Return the [x, y] coordinate for the center point of the cell that contains the specified text.  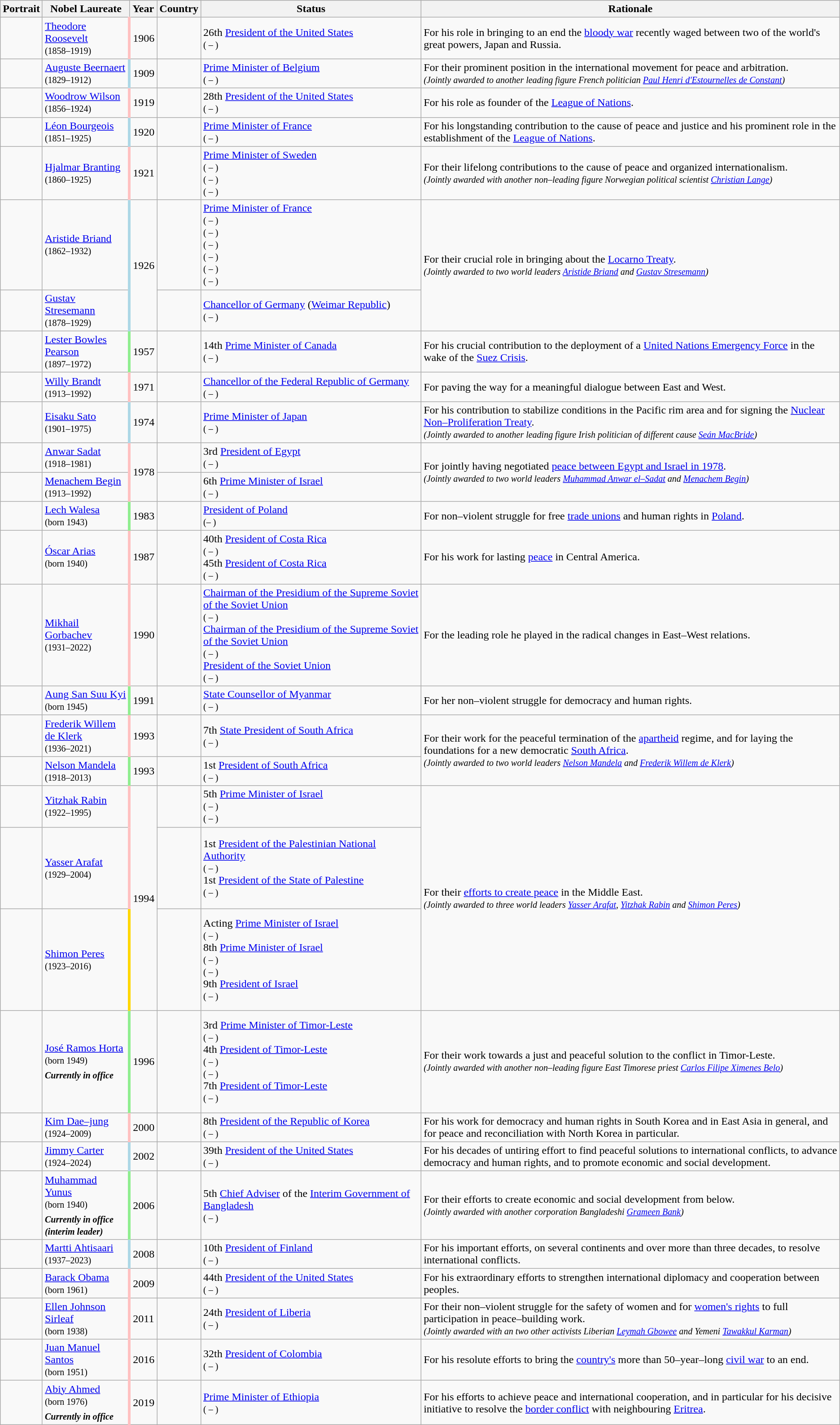
3rd President of Egypt( – ) [311, 457]
Aristide Briand(1862–1932) [86, 245]
Jimmy Carter(1924–2024) [86, 1157]
Prime Minister of Japan( – ) [311, 422]
1920 [143, 132]
Muhammad Yunus(born 1940)Currently in office(interim leader) [86, 1205]
State Counsellor of Myanmar( – ) [311, 700]
Prime Minister of France( – ) [311, 132]
1971 [143, 387]
For their crucial role in bringing about the Locarno Treaty.(Jointly awarded to two world leaders Aristide Briand and Gustav Stresemann) [631, 265]
Prime Minister of Sweden( – )( – )( – ) [311, 173]
28th President of the United States( – ) [311, 102]
Juan Manuel Santos(born 1951) [86, 1360]
5th Prime Minister of Israel( – )( – ) [311, 806]
For his longstanding contribution to the cause of peace and justice and his prominent role in the establishment of the League of Nations. [631, 132]
Mikhail Gorbachev(1931–2022) [86, 635]
44th President of the United States( – ) [311, 1283]
For his crucial contribution to the deployment of a United Nations Emergency Force in the wake of the Suez Crisis. [631, 352]
Status [311, 9]
For his resolute efforts to bring the country's more than 50–year–long civil war to an end. [631, 1360]
1957 [143, 352]
Óscar Arias(born 1940) [86, 558]
1st President of South Africa( – ) [311, 771]
Acting Prime Minister of Israel( – )8th Prime Minister of Israel( – )( – )9th President of Israel( – ) [311, 960]
Yitzhak Rabin(1922–1995) [86, 806]
1991 [143, 700]
2009 [143, 1283]
1909 [143, 74]
6th Prime Minister of Israel( – ) [311, 487]
For their efforts to create economic and social development from below.(Jointly awarded with another corporation Bangladeshi Grameen Bank) [631, 1205]
Frederik Willem de Klerk(1936–2021) [86, 736]
Léon Bourgeois(1851–1925) [86, 132]
7th State President of South Africa( – ) [311, 736]
Eisaku Sato(1901–1975) [86, 422]
2011 [143, 1319]
Prime Minister of France( – )( – )( – )( – )( – )( – ) [311, 245]
1st President of the Palestinian National Authority( – )1st President of the State of Palestine( – ) [311, 868]
1919 [143, 102]
Lester Bowles Pearson(1897–1972) [86, 352]
2016 [143, 1360]
Aung San Suu Kyi(born 1945) [86, 700]
Barack Obama(born 1961) [86, 1283]
For the leading role he played in the radical changes in East–West relations. [631, 635]
Portrait [22, 9]
Willy Brandt(1913–1992) [86, 387]
Kim Dae–jung(1924–2009) [86, 1127]
8th President of the Republic of Korea( – ) [311, 1127]
2006 [143, 1205]
Nobel Laureate [86, 9]
Country [179, 9]
Ellen Johnson Sirleaf(born 1938) [86, 1319]
For paving the way for a meaningful dialogue between East and West. [631, 387]
Rationale [631, 9]
10th President of Finland( – ) [311, 1254]
Year [143, 9]
14th Prime Minister of Canada( – ) [311, 352]
For non–violent struggle for free trade unions and human rights in Poland. [631, 516]
2002 [143, 1157]
Prime Minister of Ethiopia( – ) [311, 1403]
Woodrow Wilson(1856–1924) [86, 102]
For his role in bringing to an end the bloody war recently waged between two of the world's great powers, Japan and Russia. [631, 38]
Prime Minister of Belgium( – ) [311, 74]
1974 [143, 422]
40th President of Costa Rica( – )45th President of Costa Rica( – ) [311, 558]
1978 [143, 472]
Auguste Beernaert(1829–1912) [86, 74]
Nelson Mandela(1918–2013) [86, 771]
1926 [143, 265]
For her non–violent struggle for democracy and human rights. [631, 700]
2019 [143, 1403]
For his role as founder of the League of Nations. [631, 102]
1921 [143, 173]
Yasser Arafat(1929–2004) [86, 868]
26th President of the United States( – ) [311, 38]
32th President of Colombia( – ) [311, 1360]
For his work for lasting peace in Central America. [631, 558]
Shimon Peres(1923–2016) [86, 960]
1996 [143, 1061]
1983 [143, 516]
Gustav Stresemann(1878–1929) [86, 310]
President of Poland(– ) [311, 516]
24th President of Liberia( – ) [311, 1319]
5th Chief Adviser of the Interim Government of Bangladesh( – ) [311, 1205]
39th President of the United States( – ) [311, 1157]
Theodore Roosevelt(1858–1919) [86, 38]
Abiy Ahmed(born 1976)Currently in office [86, 1403]
Hjalmar Branting(1860–1925) [86, 173]
José Ramos Horta(born 1949)Currently in office [86, 1061]
Chancellor of the Federal Republic of Germany( – ) [311, 387]
1990 [143, 635]
2000 [143, 1127]
For his important efforts, on several continents and over more than three decades, to resolve international conflicts. [631, 1254]
For their efforts to create peace in the Middle East.(Jointly awarded to three world leaders Yasser Arafat, Yitzhak Rabin and Shimon Peres) [631, 898]
1987 [143, 558]
1994 [143, 898]
Anwar Sadat(1918–1981) [86, 457]
2008 [143, 1254]
3rd Prime Minister of Timor-Leste( – )4th President of Timor-Leste( – )( – )7th President of Timor-Leste( – ) [311, 1061]
For his extraordinary efforts to strengthen international diplomacy and cooperation between peoples. [631, 1283]
Menachem Begin(1913–1992) [86, 487]
1906 [143, 38]
Chancellor of Germany (Weimar Republic)( – ) [311, 310]
Lech Walesa(born 1943) [86, 516]
Martti Ahtisaari(1937–2023) [86, 1254]
